Output the [x, y] coordinate of the center of the cell containing the given text.  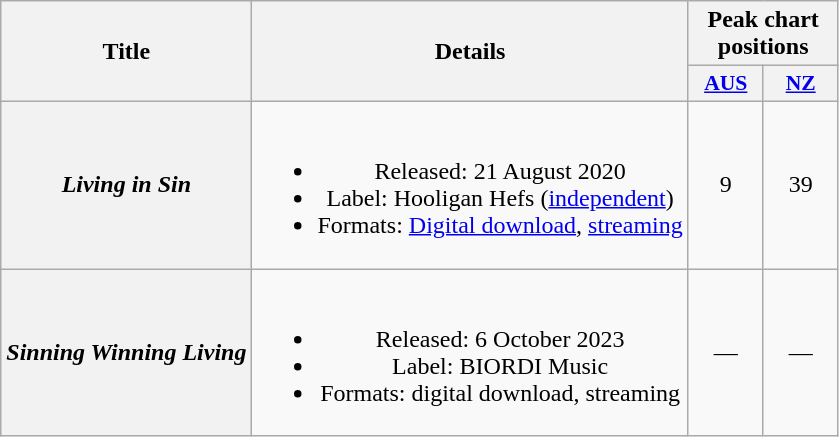
AUS [726, 84]
Details [470, 52]
9 [726, 184]
Sinning Winning Living [126, 352]
Title [126, 52]
NZ [800, 84]
Living in Sin [126, 184]
Released: 6 October 2023Label: BIORDI MusicFormats: digital download, streaming [470, 352]
Released: 21 August 2020Label: Hooligan Hefs (independent)Formats: Digital download, streaming [470, 184]
Peak chart positions [763, 34]
39 [800, 184]
